Extract the [x, y] coordinate from the center of the cell holding the provided text.  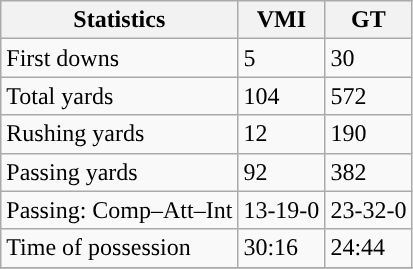
Time of possession [120, 248]
Passing: Comp–Att–Int [120, 210]
104 [282, 96]
First downs [120, 58]
382 [368, 172]
Total yards [120, 96]
GT [368, 20]
190 [368, 134]
23-32-0 [368, 210]
12 [282, 134]
Passing yards [120, 172]
13-19-0 [282, 210]
24:44 [368, 248]
30 [368, 58]
Statistics [120, 20]
30:16 [282, 248]
5 [282, 58]
VMI [282, 20]
Rushing yards [120, 134]
92 [282, 172]
572 [368, 96]
